Detect which cell encompasses the target text, then output its (x, y) center coordinate. 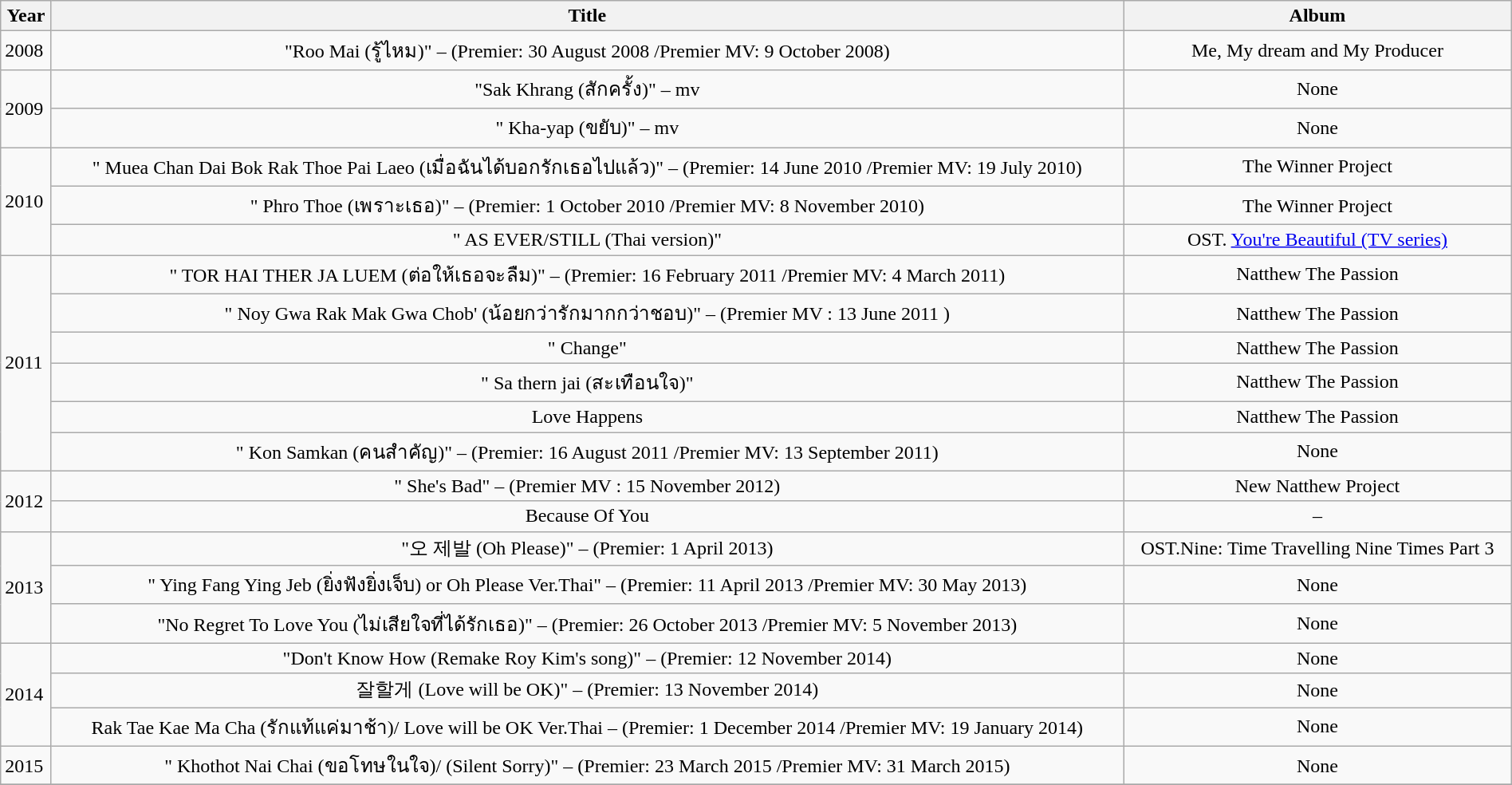
2015 (26, 766)
잘할게 (Love will be OK)" – (Premier: 13 November 2014) (587, 691)
Because Of You (587, 516)
Rak Tae Kae Ma Cha (รักแท้แค่มาช้า)/ Love will be OK Ver.Thai – (Premier: 1 December 2014 /Premier MV: 19 January 2014) (587, 726)
2008 (26, 51)
2014 (26, 694)
Year (26, 16)
Me, My dream and My Producer (1317, 51)
" Ying Fang Ying Jeb (ยิ่งฟังยิ่งเจ็บ) or Oh Please Ver.Thai" – (Premier: 11 April 2013 /Premier MV: 30 May 2013) (587, 586)
2011 (26, 363)
OST. You're Beautiful (TV series) (1317, 240)
2010 (26, 201)
" Muea Chan Dai Bok Rak Thoe Pai Laeo (เมื่อฉันได้บอกรักเธอไปแล้ว)" – (Premier: 14 June 2010 /Premier MV: 19 July 2010) (587, 166)
" Kon Samkan (คนสำคัญ)" – (Premier: 16 August 2011 /Premier MV: 13 September 2011) (587, 452)
"Roo Mai (รู้ไหม)" – (Premier: 30 August 2008 /Premier MV: 9 October 2008) (587, 51)
" Noy Gwa Rak Mak Gwa Chob' (น้อยกว่ารักมากกว่าชอบ)" – (Premier MV : 13 June 2011 ) (587, 313)
Love Happens (587, 416)
2009 (26, 108)
" Phro Thoe (เพราะเธอ)" – (Premier: 1 October 2010 /Premier MV: 8 November 2010) (587, 206)
" AS EVER/STILL (Thai version)" (587, 240)
"오 제발 (Oh Please)" – (Premier: 1 April 2013) (587, 549)
"Don't Know How (Remake Roy Kim's song)" – (Premier: 12 November 2014) (587, 658)
OST.Nine: Time Travelling Nine Times Part 3 (1317, 549)
" Khothot Nai Chai (ขอโทษในใจ)/ (Silent Sorry)" – (Premier: 23 March 2015 /Premier MV: 31 March 2015) (587, 766)
"No Regret To Love You (ไม่เสียใจที่ได้รักเธอ)" – (Premier: 26 October 2013 /Premier MV: 5 November 2013) (587, 624)
2012 (26, 501)
" Sa thern jai (สะเทือนใจ)" (587, 383)
2013 (26, 587)
" She's Bad" – (Premier MV : 15 November 2012) (587, 486)
New Natthew Project (1317, 486)
– (1317, 516)
"Sak Khrang (สักครั้ง)" – mv (587, 89)
Title (587, 16)
" Kha-yap (ขยับ)" – mv (587, 128)
" Change" (587, 348)
Album (1317, 16)
" TOR HAI THER JA LUEM (ต่อให้เธอจะลืม)" – (Premier: 16 February 2011 /Premier MV: 4 March 2011) (587, 274)
